Extract the (X, Y) coordinate from the center of the cell holding the provided text.  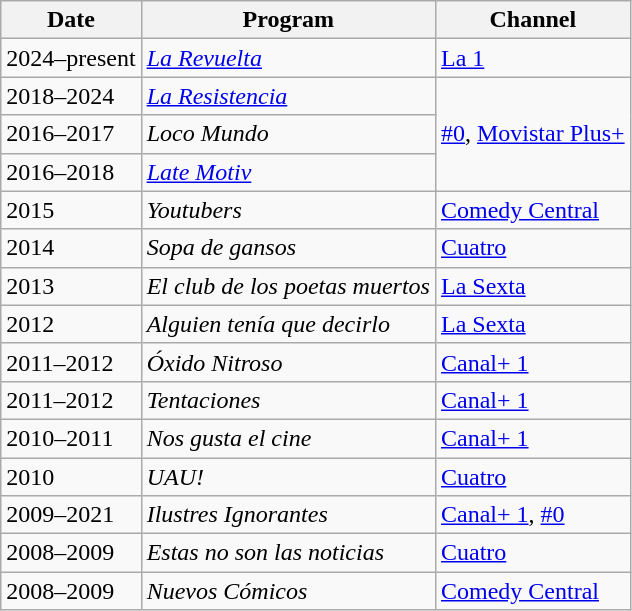
Nos gusta el cine (288, 438)
Tentaciones (288, 400)
2009–2021 (71, 515)
#0, Movistar Plus+ (532, 134)
Sopa de gansos (288, 248)
Óxido Nitroso (288, 362)
2014 (71, 248)
Youtubers (288, 210)
2010 (71, 477)
2010–2011 (71, 438)
2018–2024 (71, 96)
Program (288, 20)
La Resistencia (288, 96)
La 1 (532, 58)
2015 (71, 210)
La Revuelta (288, 58)
Estas no son las noticias (288, 553)
2013 (71, 286)
2016–2018 (71, 172)
UAU! (288, 477)
Nuevos Cómicos (288, 591)
2024–present (71, 58)
Channel (532, 20)
Late Motiv (288, 172)
Ilustres Ignorantes (288, 515)
Date (71, 20)
El club de los poetas muertos (288, 286)
Alguien tenía que decirlo (288, 324)
Loco Mundo (288, 134)
2016–2017 (71, 134)
Canal+ 1, #0 (532, 515)
2012 (71, 324)
